Provide the (x, y) coordinate of the cell's center where the given text is located.  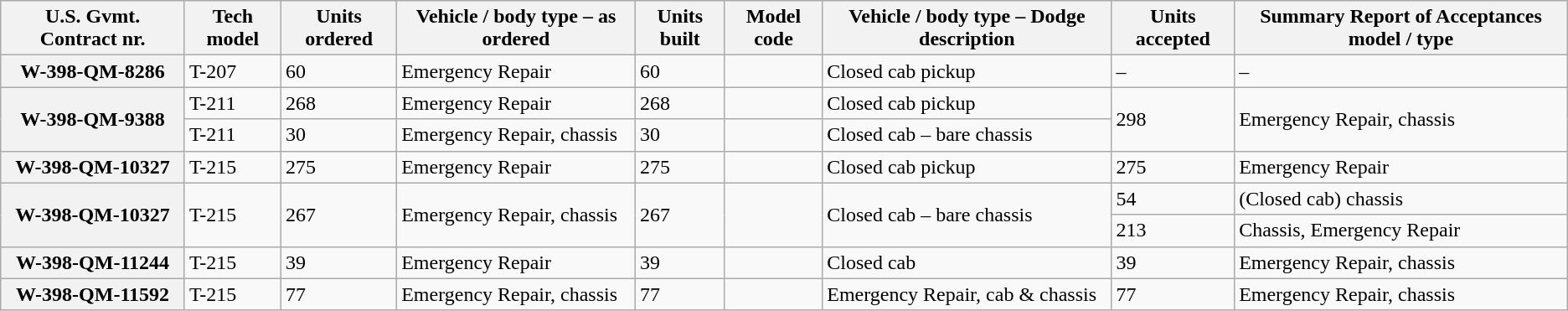
Vehicle / body type – as ordered (516, 29)
(Closed cab) chassis (1401, 199)
U.S. Gvmt. Contract nr. (93, 29)
W-398-QM-11244 (93, 262)
Units accepted (1173, 29)
T-207 (233, 71)
Tech model (233, 29)
W-398-QM-11592 (93, 294)
Emergency Repair, cab & chassis (967, 294)
Chassis, Emergency Repair (1401, 231)
Vehicle / body type – Dodge description (967, 29)
Closed cab (967, 262)
Units ordered (339, 29)
W-398-QM-9388 (93, 119)
W-398-QM-8286 (93, 71)
Model code (773, 29)
54 (1173, 199)
Units built (680, 29)
298 (1173, 119)
213 (1173, 231)
Summary Report of Acceptances model / type (1401, 29)
